Determine the (X, Y) coordinate at the center of the cell enclosing the given text.  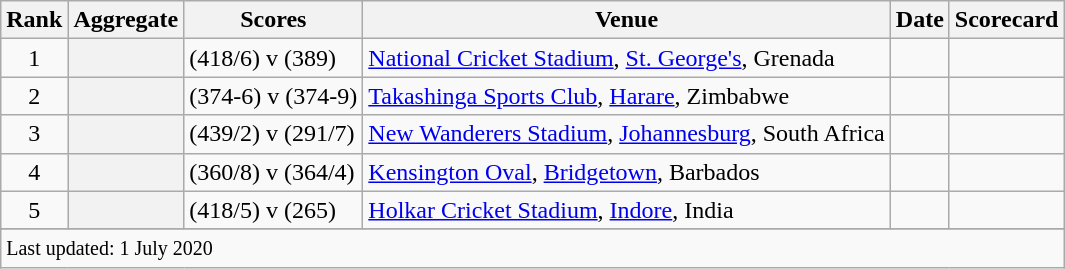
New Wanderers Stadium, Johannesburg, South Africa (627, 134)
(360/8) v (364/4) (274, 172)
(418/5) v (265) (274, 210)
Rank (34, 20)
(418/6) v (389) (274, 58)
Aggregate (126, 20)
4 (34, 172)
Holkar Cricket Stadium, Indore, India (627, 210)
2 (34, 96)
Takashinga Sports Club, Harare, Zimbabwe (627, 96)
1 (34, 58)
Venue (627, 20)
3 (34, 134)
5 (34, 210)
National Cricket Stadium, St. George's, Grenada (627, 58)
Last updated: 1 July 2020 (532, 248)
(439/2) v (291/7) (274, 134)
(374-6) v (374-9) (274, 96)
Scorecard (1006, 20)
Date (920, 20)
Scores (274, 20)
Kensington Oval, Bridgetown, Barbados (627, 172)
